Capture the cell that displays the provided text and extract its [X, Y] central coordinate. 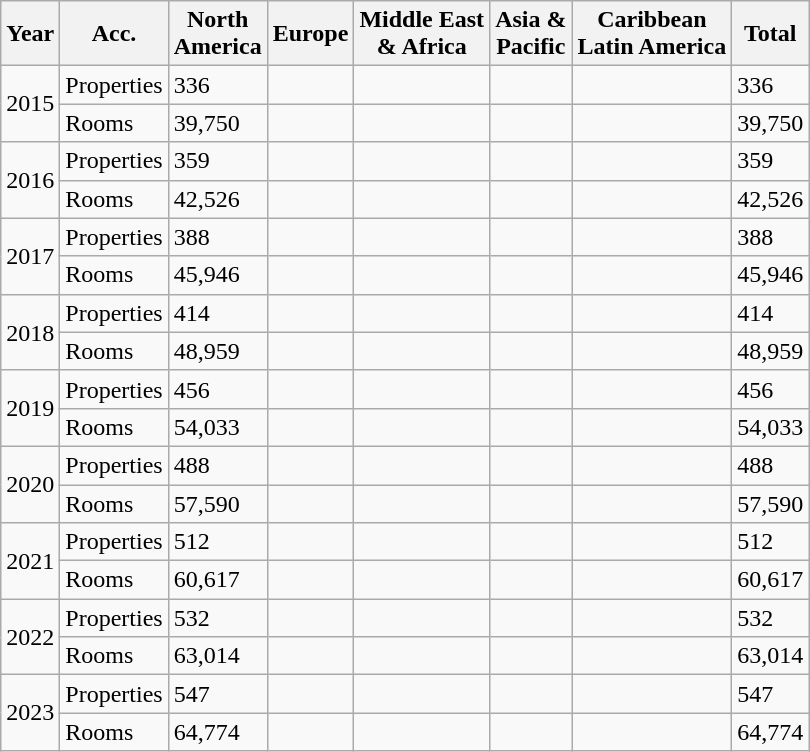
2018 [30, 332]
Acc. [114, 34]
2017 [30, 256]
2015 [30, 104]
Asia &Pacific [531, 34]
2019 [30, 408]
2023 [30, 713]
CaribbeanLatin America [652, 34]
2016 [30, 180]
2020 [30, 484]
2022 [30, 637]
2021 [30, 561]
Middle East& Africa [422, 34]
Year [30, 34]
Total [770, 34]
NorthAmerica [218, 34]
Europe [310, 34]
